Return the (x, y) coordinate for the center point of the cell that contains the specified text.  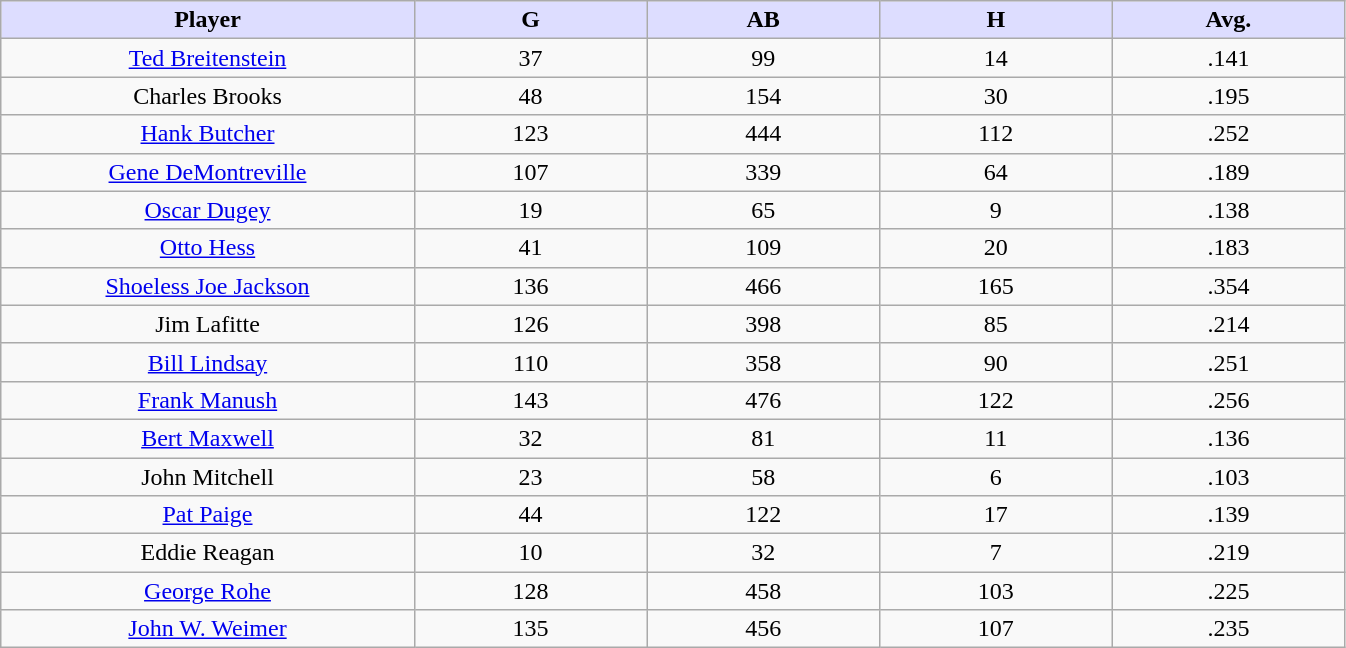
10 (530, 553)
112 (996, 134)
Otto Hess (208, 248)
58 (764, 477)
John Mitchell (208, 477)
466 (764, 286)
AB (764, 20)
.256 (1228, 400)
Jim Lafitte (208, 324)
109 (764, 248)
65 (764, 210)
358 (764, 362)
165 (996, 286)
G (530, 20)
30 (996, 96)
85 (996, 324)
23 (530, 477)
Frank Manush (208, 400)
90 (996, 362)
20 (996, 248)
11 (996, 438)
Hank Butcher (208, 134)
.354 (1228, 286)
.235 (1228, 629)
17 (996, 515)
Charles Brooks (208, 96)
14 (996, 58)
456 (764, 629)
.139 (1228, 515)
476 (764, 400)
.214 (1228, 324)
H (996, 20)
George Rohe (208, 591)
37 (530, 58)
339 (764, 172)
Bert Maxwell (208, 438)
458 (764, 591)
126 (530, 324)
103 (996, 591)
64 (996, 172)
41 (530, 248)
143 (530, 400)
Oscar Dugey (208, 210)
.252 (1228, 134)
81 (764, 438)
135 (530, 629)
9 (996, 210)
Shoeless Joe Jackson (208, 286)
.195 (1228, 96)
.136 (1228, 438)
48 (530, 96)
John W. Weimer (208, 629)
Gene DeMontreville (208, 172)
6 (996, 477)
Eddie Reagan (208, 553)
.189 (1228, 172)
.183 (1228, 248)
.138 (1228, 210)
.103 (1228, 477)
128 (530, 591)
398 (764, 324)
110 (530, 362)
.225 (1228, 591)
123 (530, 134)
99 (764, 58)
Pat Paige (208, 515)
44 (530, 515)
Avg. (1228, 20)
.219 (1228, 553)
444 (764, 134)
154 (764, 96)
.141 (1228, 58)
136 (530, 286)
Ted Breitenstein (208, 58)
Player (208, 20)
19 (530, 210)
Bill Lindsay (208, 362)
7 (996, 553)
.251 (1228, 362)
